Scan for the cell matching the given text and deliver its (X, Y) coordinate at center. 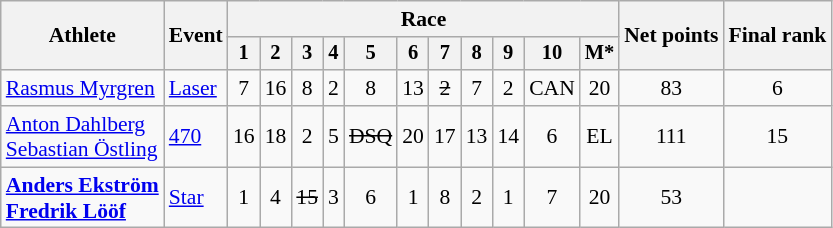
M* (600, 54)
18 (276, 136)
Laser (196, 88)
Final rank (777, 36)
83 (671, 88)
Athlete (82, 36)
Anders Ekström Fredrik Lööf (82, 198)
DSQ (370, 136)
9 (508, 54)
Race (424, 19)
Rasmus Myrgren (82, 88)
14 (508, 136)
Anton Dahlberg Sebastian Östling (82, 136)
Star (196, 198)
470 (196, 136)
53 (671, 198)
Net points (671, 36)
CAN (552, 88)
10 (552, 54)
111 (671, 136)
Event (196, 36)
EL (600, 136)
17 (445, 136)
